Output the (X, Y) coordinate of the center of the cell containing the given text.  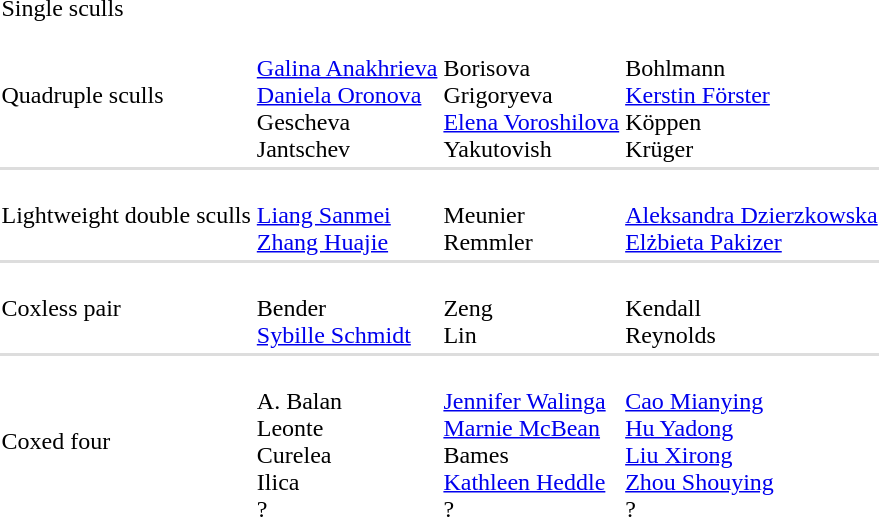
MeunierRemmler (532, 215)
BorisovaGrigoryevaElena VoroshilovaYakutovish (532, 95)
Lightweight double sculls (126, 215)
ZengLin (532, 308)
Quadruple sculls (126, 95)
Liang SanmeiZhang Huajie (347, 215)
BenderSybille Schmidt (347, 308)
Galina AnakhrievaDaniela OronovaGeschevaJantschev (347, 95)
Coxless pair (126, 308)
